Return [x, y] of the center of cell containing provided text 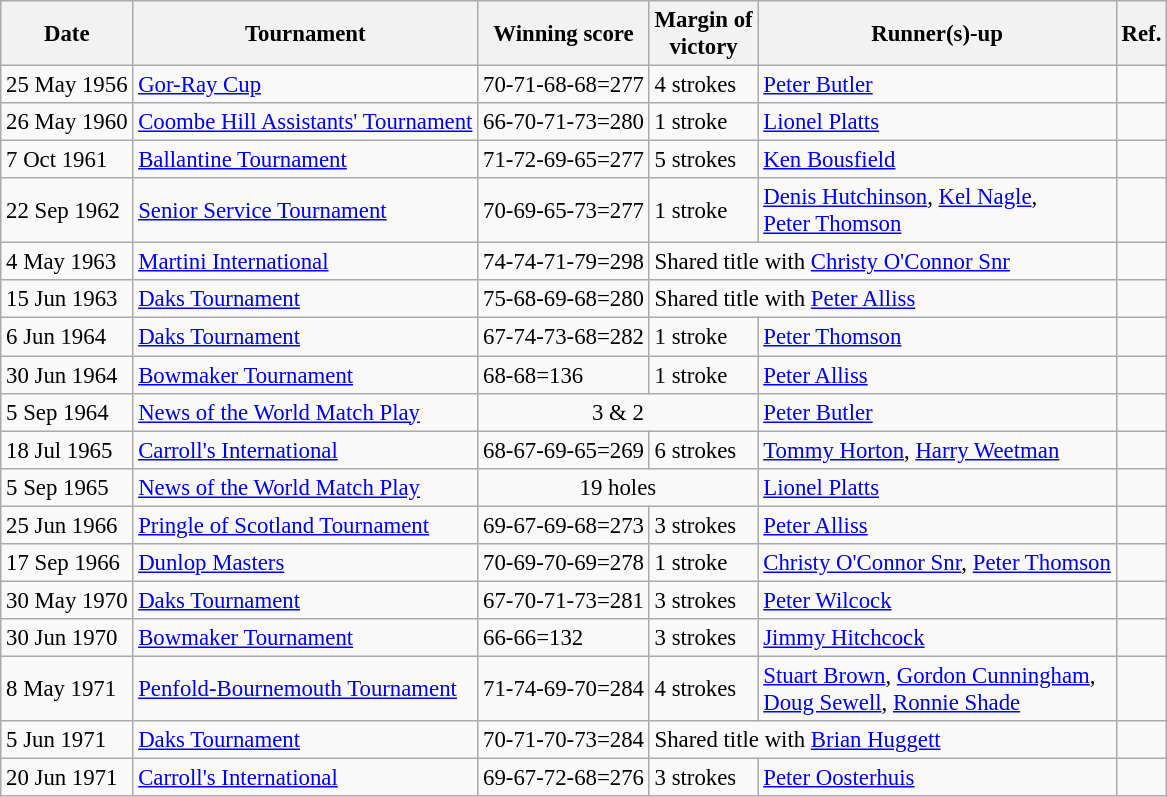
Shared title with Brian Huggett [882, 740]
Peter Wilcock [937, 600]
25 May 1956 [67, 85]
17 Sep 1966 [67, 563]
Senior Service Tournament [306, 210]
3 & 2 [618, 412]
18 Jul 1965 [67, 450]
70-71-70-73=284 [564, 740]
6 strokes [704, 450]
5 Jun 1971 [67, 740]
Ken Bousfield [937, 160]
Jimmy Hitchcock [937, 638]
30 Jun 1970 [67, 638]
Ballantine Tournament [306, 160]
15 Jun 1963 [67, 299]
67-70-71-73=281 [564, 600]
Date [67, 34]
Peter Oosterhuis [937, 778]
71-72-69-65=277 [564, 160]
Margin ofvictory [704, 34]
69-67-72-68=276 [564, 778]
70-69-65-73=277 [564, 210]
67-74-73-68=282 [564, 337]
70-71-68-68=277 [564, 85]
74-74-71-79=298 [564, 262]
75-68-69-68=280 [564, 299]
7 Oct 1961 [67, 160]
69-67-69-68=273 [564, 525]
66-66=132 [564, 638]
Christy O'Connor Snr, Peter Thomson [937, 563]
30 May 1970 [67, 600]
Runner(s)-up [937, 34]
Peter Thomson [937, 337]
71-74-69-70=284 [564, 688]
25 Jun 1966 [67, 525]
Winning score [564, 34]
5 strokes [704, 160]
5 Sep 1964 [67, 412]
Tommy Horton, Harry Weetman [937, 450]
Stuart Brown, Gordon Cunningham, Doug Sewell, Ronnie Shade [937, 688]
70-69-70-69=278 [564, 563]
8 May 1971 [67, 688]
4 May 1963 [67, 262]
30 Jun 1964 [67, 375]
19 holes [618, 487]
Shared title with Peter Alliss [882, 299]
5 Sep 1965 [67, 487]
68-67-69-65=269 [564, 450]
Martini International [306, 262]
26 May 1960 [67, 122]
Denis Hutchinson, Kel Nagle, Peter Thomson [937, 210]
22 Sep 1962 [67, 210]
Penfold-Bournemouth Tournament [306, 688]
68-68=136 [564, 375]
Pringle of Scotland Tournament [306, 525]
20 Jun 1971 [67, 778]
66-70-71-73=280 [564, 122]
Ref. [1141, 34]
Dunlop Masters [306, 563]
Shared title with Christy O'Connor Snr [882, 262]
Gor-Ray Cup [306, 85]
6 Jun 1964 [67, 337]
Tournament [306, 34]
Coombe Hill Assistants' Tournament [306, 122]
